From the cell containing the given text, extract its center point as (X, Y) coordinate. 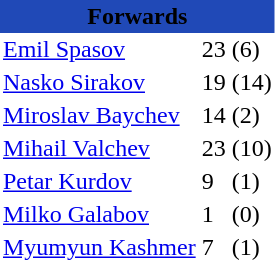
(10) (252, 148)
Mihail Valchev (100, 148)
1 (214, 214)
14 (214, 116)
(0) (252, 214)
Miroslav Baychev (100, 116)
Nasko Sirakov (100, 82)
(2) (252, 116)
9 (214, 182)
(14) (252, 82)
Forwards (138, 16)
Petar Kurdov (100, 182)
19 (214, 82)
Milko Galabov (100, 214)
(1) (252, 182)
Emil Spasov (100, 50)
(6) (252, 50)
